Locate the cell with the specified text and output its [X, Y] center coordinate. 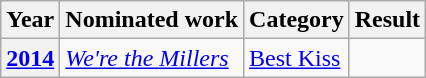
Best Kiss [297, 58]
Nominated work [152, 20]
Category [297, 20]
2014 [30, 58]
Result [387, 20]
We're the Millers [152, 58]
Year [30, 20]
